Scan for the cell matching the given text and deliver its [X, Y] coordinate at center. 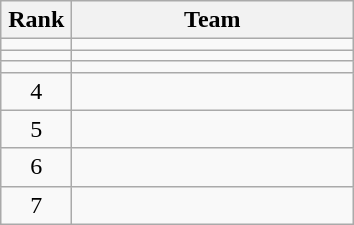
4 [36, 91]
6 [36, 167]
7 [36, 205]
Rank [36, 20]
5 [36, 129]
Team [212, 20]
